Provide the (x, y) coordinate of the cell's center where the given text is located.  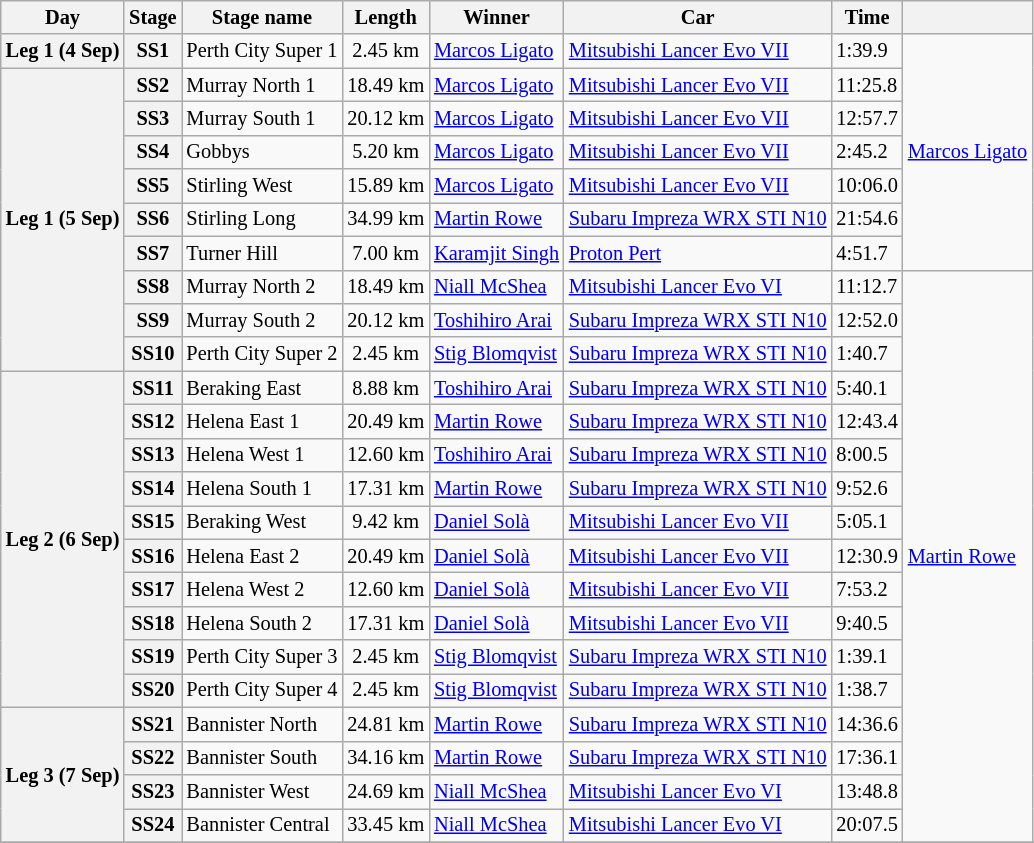
Stage (152, 17)
Leg 1 (5 Sep) (63, 220)
34.16 km (386, 758)
Murray South 2 (262, 320)
8.88 km (386, 388)
SS20 (152, 690)
33.45 km (386, 825)
Proton Pert (698, 253)
9.42 km (386, 522)
Bannister North (262, 724)
SS7 (152, 253)
11:12.7 (866, 287)
SS19 (152, 657)
1:38.7 (866, 690)
1:40.7 (866, 354)
Murray South 1 (262, 118)
Gobbys (262, 152)
SS22 (152, 758)
Murray North 1 (262, 85)
Helena South 1 (262, 489)
Helena East 1 (262, 421)
Turner Hill (262, 253)
SS8 (152, 287)
SS4 (152, 152)
Bannister South (262, 758)
17:36.1 (866, 758)
12:43.4 (866, 421)
1:39.9 (866, 51)
Helena East 2 (262, 556)
SS23 (152, 791)
Bannister West (262, 791)
Perth City Super 1 (262, 51)
7:53.2 (866, 589)
21:54.6 (866, 219)
9:52.6 (866, 489)
SS18 (152, 623)
34.99 km (386, 219)
Time (866, 17)
SS16 (152, 556)
Beraking East (262, 388)
12:30.9 (866, 556)
SS3 (152, 118)
7.00 km (386, 253)
SS17 (152, 589)
14:36.6 (866, 724)
5:40.1 (866, 388)
Perth City Super 4 (262, 690)
Murray North 2 (262, 287)
Bannister Central (262, 825)
5:05.1 (866, 522)
Leg 3 (7 Sep) (63, 774)
SS13 (152, 455)
Helena South 2 (262, 623)
11:25.8 (866, 85)
24.69 km (386, 791)
24.81 km (386, 724)
Stage name (262, 17)
12:57.7 (866, 118)
SS9 (152, 320)
Beraking West (262, 522)
10:06.0 (866, 186)
SS21 (152, 724)
Leg 2 (6 Sep) (63, 540)
SS24 (152, 825)
SS5 (152, 186)
SS12 (152, 421)
15.89 km (386, 186)
9:40.5 (866, 623)
SS14 (152, 489)
SS11 (152, 388)
4:51.7 (866, 253)
Helena West 1 (262, 455)
Length (386, 17)
2:45.2 (866, 152)
SS2 (152, 85)
SS10 (152, 354)
Stirling Long (262, 219)
SS6 (152, 219)
Perth City Super 2 (262, 354)
SS15 (152, 522)
12:52.0 (866, 320)
Stirling West (262, 186)
SS1 (152, 51)
1:39.1 (866, 657)
Day (63, 17)
Karamjit Singh (496, 253)
Car (698, 17)
Helena West 2 (262, 589)
Leg 1 (4 Sep) (63, 51)
Winner (496, 17)
5.20 km (386, 152)
Perth City Super 3 (262, 657)
8:00.5 (866, 455)
20:07.5 (866, 825)
13:48.8 (866, 791)
